Return (X, Y) of the center of cell containing provided text 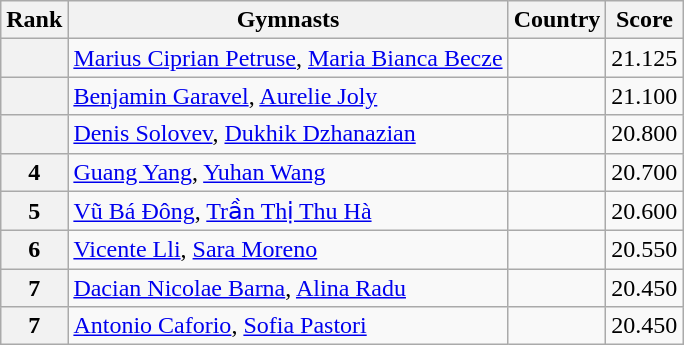
20.800 (644, 134)
Score (644, 20)
20.600 (644, 211)
20.700 (644, 172)
Guang Yang, Yuhan Wang (288, 172)
5 (34, 211)
Gymnasts (288, 20)
Vicente Lli, Sara Moreno (288, 250)
Vũ Bá Đông, Trần Thị Thu Hà (288, 211)
6 (34, 250)
Denis Solovev, Dukhik Dzhanazian (288, 134)
Country (557, 20)
Marius Ciprian Petruse, Maria Bianca Becze (288, 58)
21.100 (644, 96)
Rank (34, 20)
Antonio Caforio, Sofia Pastori (288, 326)
20.550 (644, 250)
Benjamin Garavel, Aurelie Joly (288, 96)
Dacian Nicolae Barna, Alina Radu (288, 288)
4 (34, 172)
21.125 (644, 58)
